Search for the cell housing the specified text and yield its [X, Y] center coordinate. 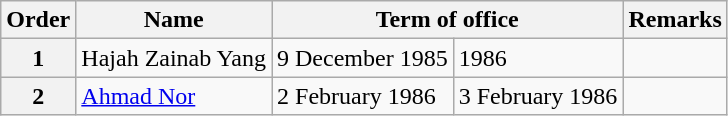
Term of office [448, 20]
Name [174, 20]
Hajah Zainab Yang [174, 58]
Remarks [675, 20]
3 February 1986 [538, 96]
2 [38, 96]
9 December 1985 [363, 58]
1986 [538, 58]
Ahmad Nor [174, 96]
2 February 1986 [363, 96]
Order [38, 20]
1 [38, 58]
